From the cell containing the given text, extract its center point as [X, Y] coordinate. 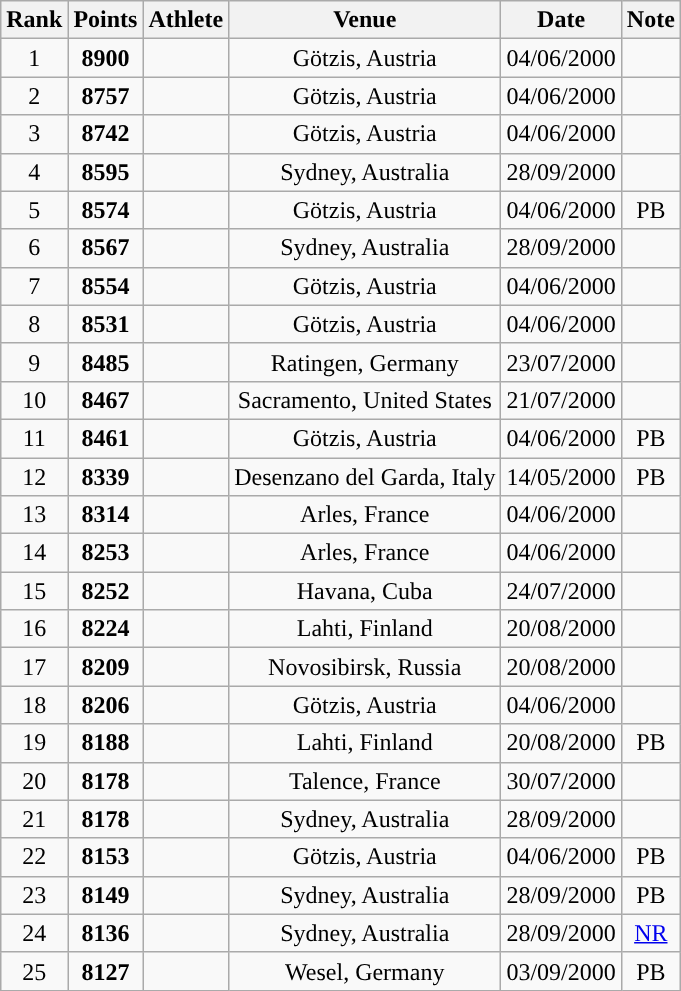
19 [34, 743]
1 [34, 58]
8567 [106, 248]
8149 [106, 895]
Sacramento, United States [365, 400]
8595 [106, 172]
8206 [106, 705]
8188 [106, 743]
7 [34, 286]
8900 [106, 58]
8757 [106, 96]
8467 [106, 400]
8742 [106, 134]
14/05/2000 [561, 477]
18 [34, 705]
25 [34, 971]
Rank [34, 20]
8461 [106, 438]
20 [34, 781]
30/07/2000 [561, 781]
8127 [106, 971]
8574 [106, 210]
03/09/2000 [561, 971]
10 [34, 400]
Desenzano del Garda, Italy [365, 477]
14 [34, 553]
8314 [106, 515]
12 [34, 477]
8153 [106, 857]
5 [34, 210]
8136 [106, 933]
8554 [106, 286]
Points [106, 20]
21/07/2000 [561, 400]
11 [34, 438]
Venue [365, 20]
21 [34, 819]
Talence, France [365, 781]
NR [650, 933]
3 [34, 134]
8224 [106, 629]
13 [34, 515]
8339 [106, 477]
Havana, Cuba [365, 591]
8531 [106, 324]
8209 [106, 667]
4 [34, 172]
24/07/2000 [561, 591]
8252 [106, 591]
6 [34, 248]
Date [561, 20]
Wesel, Germany [365, 971]
8 [34, 324]
9 [34, 362]
8485 [106, 362]
2 [34, 96]
Novosibirsk, Russia [365, 667]
16 [34, 629]
17 [34, 667]
24 [34, 933]
Athlete [186, 20]
23/07/2000 [561, 362]
Ratingen, Germany [365, 362]
Note [650, 20]
22 [34, 857]
23 [34, 895]
8253 [106, 553]
15 [34, 591]
